For the text-containing cell, return its midpoint in (x, y) coordinate format. 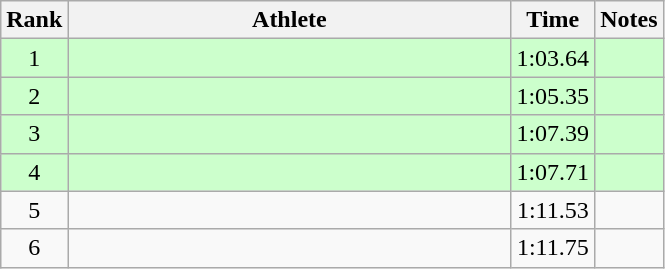
1:07.39 (553, 134)
5 (34, 210)
4 (34, 172)
Athlete (290, 20)
1:11.53 (553, 210)
Time (553, 20)
1:11.75 (553, 248)
1:05.35 (553, 96)
2 (34, 96)
Notes (629, 20)
6 (34, 248)
3 (34, 134)
Rank (34, 20)
1:03.64 (553, 58)
1 (34, 58)
1:07.71 (553, 172)
